Capture the cell that displays the provided text and extract its [X, Y] central coordinate. 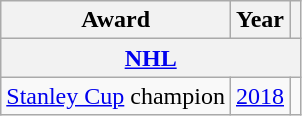
Year [260, 20]
2018 [260, 96]
Award [116, 20]
Stanley Cup champion [116, 96]
NHL [151, 58]
